Provide the (X, Y) coordinate of the cell's center where the given text is located.  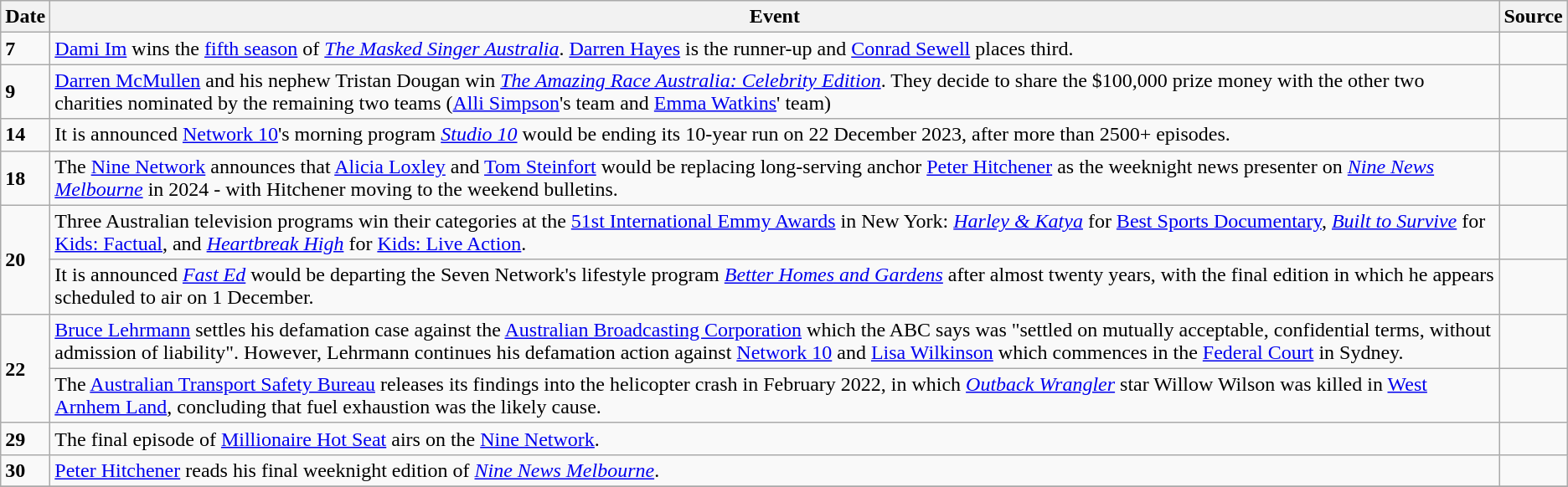
Dami Im wins the fifth season of The Masked Singer Australia. Darren Hayes is the runner-up and Conrad Sewell places third. (775, 49)
Source (1533, 17)
22 (25, 368)
18 (25, 177)
The final episode of Millionaire Hot Seat airs on the Nine Network. (775, 438)
Date (25, 17)
Event (775, 17)
Peter Hitchener reads his final weeknight edition of Nine News Melbourne. (775, 470)
20 (25, 259)
9 (25, 92)
29 (25, 438)
It is announced Network 10's morning program Studio 10 would be ending its 10-year run on 22 December 2023, after more than 2500+ episodes. (775, 135)
30 (25, 470)
7 (25, 49)
14 (25, 135)
